Scan for the cell matching the given text and deliver its (x, y) coordinate at center. 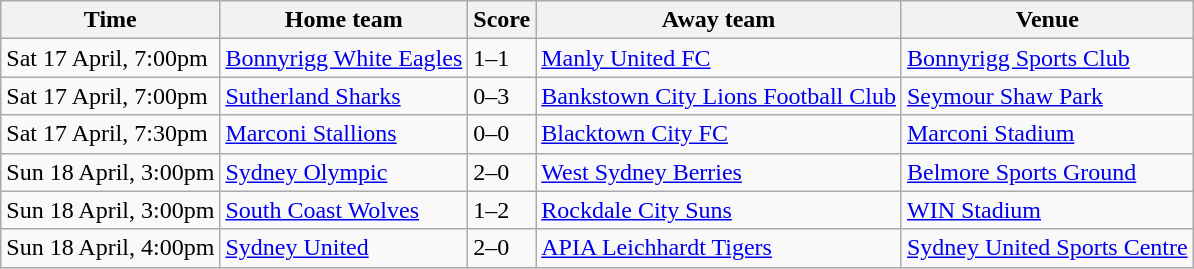
0–3 (502, 96)
West Sydney Berries (719, 172)
Bonnyrigg White Eagles (344, 58)
Sun 18 April, 4:00pm (110, 248)
Marconi Stallions (344, 134)
1–1 (502, 58)
APIA Leichhardt Tigers (719, 248)
Home team (344, 20)
Sydney United (344, 248)
Sat 17 April, 7:30pm (110, 134)
Belmore Sports Ground (1047, 172)
Bonnyrigg Sports Club (1047, 58)
South Coast Wolves (344, 210)
0–0 (502, 134)
WIN Stadium (1047, 210)
Sydney United Sports Centre (1047, 248)
Time (110, 20)
Seymour Shaw Park (1047, 96)
Bankstown City Lions Football Club (719, 96)
Marconi Stadium (1047, 134)
Score (502, 20)
Sutherland Sharks (344, 96)
Rockdale City Suns (719, 210)
Manly United FC (719, 58)
Blacktown City FC (719, 134)
1–2 (502, 210)
Sydney Olympic (344, 172)
Away team (719, 20)
Venue (1047, 20)
